Identify which cell holds the provided text, then report its (X, Y) central coordinate. 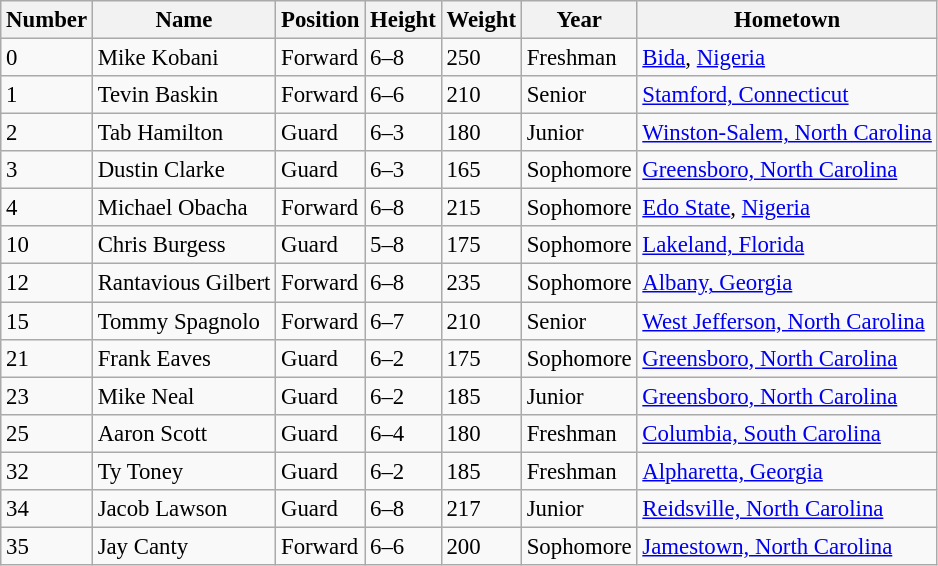
Reidsville, North Carolina (787, 509)
12 (47, 283)
200 (481, 546)
Position (320, 20)
Jamestown, North Carolina (787, 546)
Edo State, Nigeria (787, 208)
Year (579, 20)
217 (481, 509)
Bida, Nigeria (787, 58)
Tab Hamilton (184, 133)
Alpharetta, Georgia (787, 471)
Jacob Lawson (184, 509)
West Jefferson, North Carolina (787, 321)
Mike Neal (184, 396)
Dustin Clarke (184, 170)
23 (47, 396)
15 (47, 321)
6–4 (403, 433)
32 (47, 471)
Lakeland, Florida (787, 245)
Stamford, Connecticut (787, 95)
Aaron Scott (184, 433)
Name (184, 20)
Frank Eaves (184, 358)
Tevin Baskin (184, 95)
0 (47, 58)
25 (47, 433)
34 (47, 509)
2 (47, 133)
3 (47, 170)
Height (403, 20)
Albany, Georgia (787, 283)
235 (481, 283)
10 (47, 245)
21 (47, 358)
250 (481, 58)
Columbia, South Carolina (787, 433)
4 (47, 208)
Jay Canty (184, 546)
165 (481, 170)
Chris Burgess (184, 245)
35 (47, 546)
Number (47, 20)
Rantavious Gilbert (184, 283)
Tommy Spagnolo (184, 321)
6–7 (403, 321)
5–8 (403, 245)
Weight (481, 20)
Michael Obacha (184, 208)
Hometown (787, 20)
Winston-Salem, North Carolina (787, 133)
Mike Kobani (184, 58)
1 (47, 95)
215 (481, 208)
Ty Toney (184, 471)
